Scan for the cell matching the given text and deliver its (X, Y) coordinate at center. 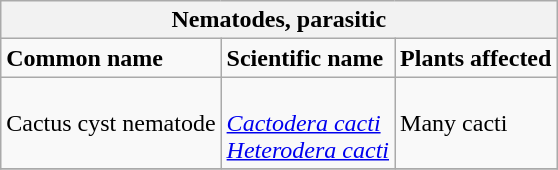
Many cacti (476, 123)
Nematodes, parasitic (279, 20)
Scientific name (308, 58)
Cactus cyst nematode (111, 123)
Plants affected (476, 58)
Common name (111, 58)
Cactodera cacti Heterodera cacti (308, 123)
